Capture the cell that displays the provided text and extract its [x, y] central coordinate. 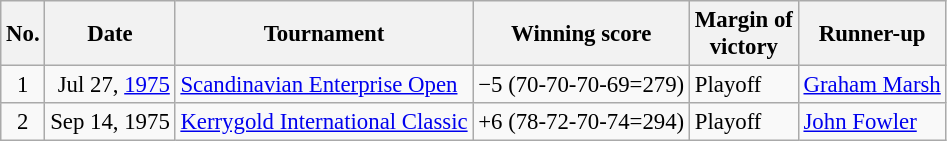
Margin ofvictory [744, 34]
1 [23, 85]
Date [110, 34]
−5 (70-70-70-69=279) [582, 85]
Sep 14, 1975 [110, 122]
No. [23, 34]
Jul 27, 1975 [110, 85]
Runner-up [872, 34]
Kerrygold International Classic [324, 122]
Graham Marsh [872, 85]
2 [23, 122]
Tournament [324, 34]
John Fowler [872, 122]
Winning score [582, 34]
+6 (78-72-70-74=294) [582, 122]
Scandinavian Enterprise Open [324, 85]
